Capture the cell that displays the provided text and extract its [x, y] central coordinate. 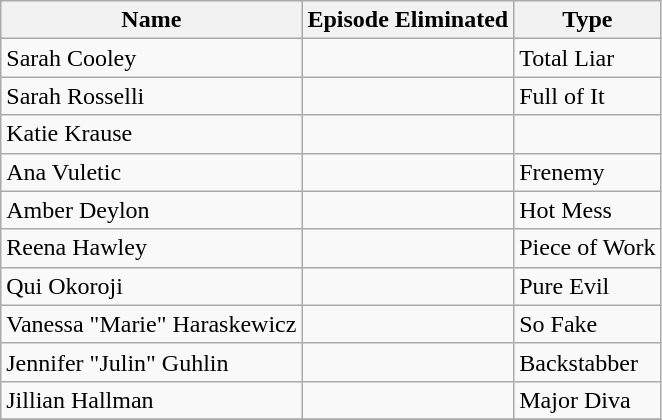
Total Liar [588, 58]
Vanessa "Marie" Haraskewicz [152, 324]
Ana Vuletic [152, 172]
Piece of Work [588, 248]
Full of It [588, 96]
Amber Deylon [152, 210]
Episode Eliminated [408, 20]
Sarah Cooley [152, 58]
Major Diva [588, 400]
So Fake [588, 324]
Backstabber [588, 362]
Jennifer "Julin" Guhlin [152, 362]
Katie Krause [152, 134]
Jillian Hallman [152, 400]
Qui Okoroji [152, 286]
Frenemy [588, 172]
Reena Hawley [152, 248]
Pure Evil [588, 286]
Sarah Rosselli [152, 96]
Type [588, 20]
Name [152, 20]
Hot Mess [588, 210]
